Locate the cell with the specified text and output its [x, y] center coordinate. 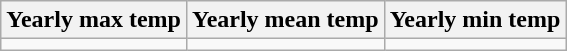
Yearly mean temp [285, 20]
Yearly min temp [475, 20]
Yearly max temp [94, 20]
